Provide the [x, y] coordinate of the cell's center where the given text is located.  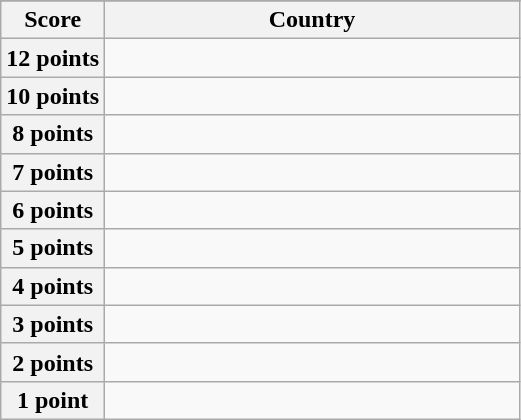
3 points [53, 324]
5 points [53, 248]
12 points [53, 58]
6 points [53, 210]
1 point [53, 400]
Score [53, 20]
7 points [53, 172]
2 points [53, 362]
4 points [53, 286]
10 points [53, 96]
8 points [53, 134]
Country [312, 20]
